Capture the cell that displays the provided text and extract its (x, y) central coordinate. 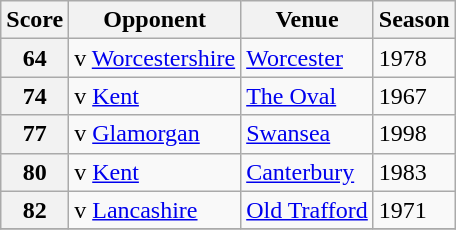
Opponent (155, 20)
The Oval (308, 96)
Score (35, 20)
74 (35, 96)
Swansea (308, 134)
1998 (414, 134)
Season (414, 20)
Old Trafford (308, 210)
82 (35, 210)
64 (35, 58)
Worcester (308, 58)
Canterbury (308, 172)
80 (35, 172)
1983 (414, 172)
1967 (414, 96)
v Worcestershire (155, 58)
v Lancashire (155, 210)
1978 (414, 58)
77 (35, 134)
Venue (308, 20)
1971 (414, 210)
v Glamorgan (155, 134)
